Extract the [X, Y] coordinate from the center of the cell holding the provided text.  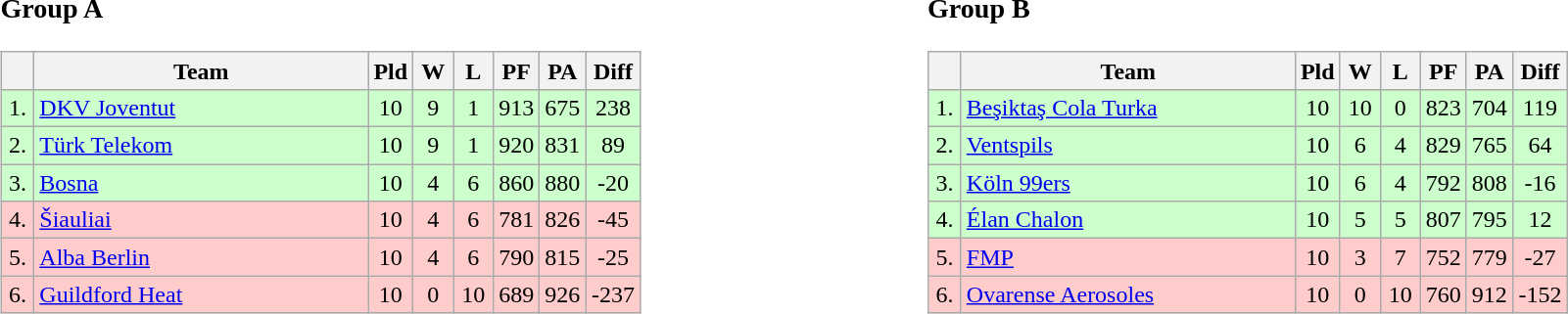
704 [1489, 108]
Šiauliai [202, 220]
Élan Chalon [1128, 220]
-25 [613, 257]
765 [1489, 146]
-27 [1540, 257]
760 [1444, 294]
89 [613, 146]
-45 [613, 220]
Beşiktaş Cola Turka [1128, 108]
860 [517, 183]
-152 [1540, 294]
808 [1489, 183]
FMP [1128, 257]
238 [613, 108]
795 [1489, 220]
12 [1540, 220]
64 [1540, 146]
Köln 99ers [1128, 183]
Bosna [202, 183]
913 [517, 108]
-20 [613, 183]
689 [517, 294]
Guildford Heat [202, 294]
815 [562, 257]
792 [1444, 183]
-237 [613, 294]
823 [1444, 108]
912 [1489, 294]
7 [1401, 257]
752 [1444, 257]
779 [1489, 257]
-16 [1540, 183]
Ovarense Aerosoles [1128, 294]
781 [517, 220]
675 [562, 108]
3 [1359, 257]
826 [562, 220]
790 [517, 257]
880 [562, 183]
920 [517, 146]
807 [1444, 220]
926 [562, 294]
Ventspils [1128, 146]
829 [1444, 146]
DKV Joventut [202, 108]
Türk Telekom [202, 146]
831 [562, 146]
Alba Berlin [202, 257]
119 [1540, 108]
